Determine the (X, Y) coordinate at the center of the cell enclosing the given text.  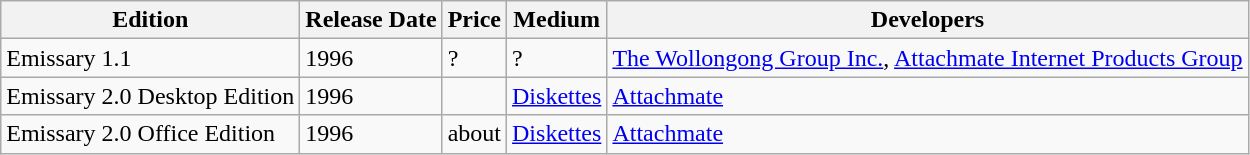
Medium (557, 20)
Developers (928, 20)
The Wollongong Group Inc., Attachmate Internet Products Group (928, 58)
about (474, 134)
Release Date (371, 20)
Price (474, 20)
Emissary 2.0 Desktop Edition (150, 96)
Emissary 1.1 (150, 58)
Emissary 2.0 Office Edition (150, 134)
Edition (150, 20)
